Return [X, Y] of the center of cell containing provided text 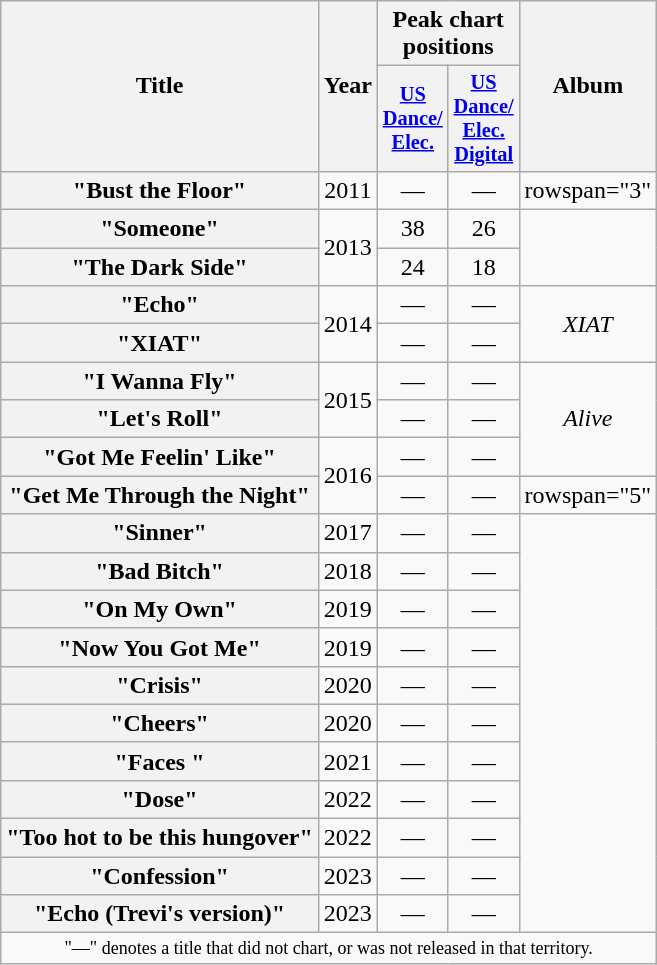
Alive [588, 419]
"Faces " [160, 761]
26 [484, 229]
"Bust the Floor" [160, 190]
2018 [348, 571]
2014 [348, 324]
"Now You Got Me" [160, 647]
24 [412, 267]
"—" denotes a title that did not chart, or was not released in that territory. [329, 948]
Album [588, 86]
"XIAT" [160, 343]
2011 [348, 190]
2021 [348, 761]
"I Wanna Fly" [160, 381]
"Echo (Trevi's version)" [160, 914]
"Cheers" [160, 723]
"On My Own" [160, 609]
"Someone" [160, 229]
2017 [348, 533]
"Got Me Feelin' Like" [160, 457]
"Let's Roll" [160, 419]
Year [348, 86]
18 [484, 267]
"Crisis" [160, 685]
USDance/Elec. [412, 119]
"Bad Bitch" [160, 571]
"The Dark Side" [160, 267]
"Echo" [160, 305]
"Dose" [160, 799]
"Sinner" [160, 533]
Title [160, 86]
"Confession" [160, 876]
2013 [348, 248]
rowspan="5" [588, 495]
2015 [348, 400]
USDance/Elec.Digital [484, 119]
"Get Me Through the Night" [160, 495]
"Too hot to be this hungover" [160, 838]
XIAT [588, 324]
Peak chart positions [448, 34]
rowspan="3" [588, 190]
2016 [348, 476]
38 [412, 229]
